Search for the cell housing the specified text and yield its [X, Y] center coordinate. 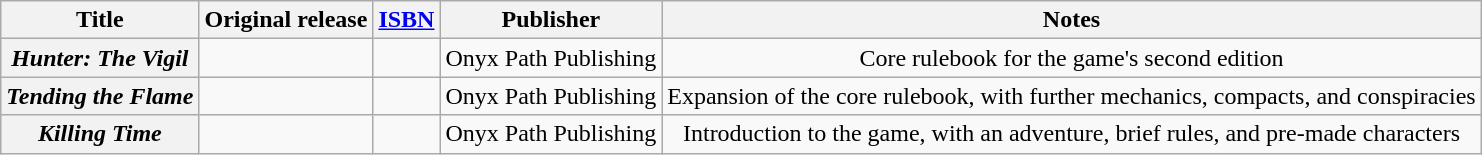
Introduction to the game, with an adventure, brief rules, and pre-made characters [1072, 134]
ISBN [406, 20]
Title [100, 20]
Original release [286, 20]
Expansion of the core rulebook, with further mechanics, compacts, and conspiracies [1072, 96]
Notes [1072, 20]
Publisher [551, 20]
Core rulebook for the game's second edition [1072, 58]
Killing Time [100, 134]
Tending the Flame [100, 96]
Hunter: The Vigil [100, 58]
